Search for the cell housing the specified text and yield its [x, y] center coordinate. 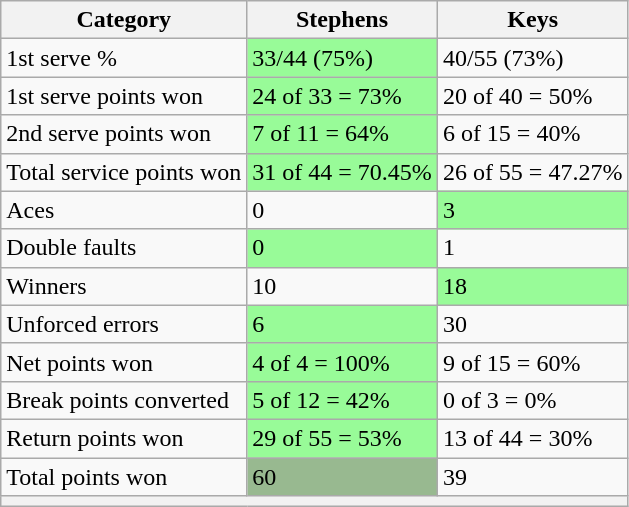
18 [532, 286]
Total points won [124, 477]
Stephens [342, 20]
4 of 4 = 100% [342, 362]
Unforced errors [124, 324]
60 [342, 477]
Winners [124, 286]
Aces [124, 210]
9 of 15 = 60% [532, 362]
40/55 (73%) [532, 58]
Return points won [124, 438]
5 of 12 = 42% [342, 400]
Category [124, 20]
3 [532, 210]
30 [532, 324]
39 [532, 477]
Total service points won [124, 172]
24 of 33 = 73% [342, 96]
Net points won [124, 362]
6 of 15 = 40% [532, 134]
Keys [532, 20]
2nd serve points won [124, 134]
26 of 55 = 47.27% [532, 172]
7 of 11 = 64% [342, 134]
1 [532, 248]
13 of 44 = 30% [532, 438]
31 of 44 = 70.45% [342, 172]
1st serve % [124, 58]
33/44 (75%) [342, 58]
10 [342, 286]
0 of 3 = 0% [532, 400]
20 of 40 = 50% [532, 96]
29 of 55 = 53% [342, 438]
6 [342, 324]
1st serve points won [124, 96]
Break points converted [124, 400]
Double faults [124, 248]
